Determine the (x, y) coordinate at the center of the cell enclosing the given text.  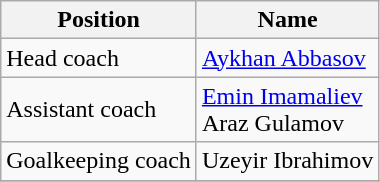
Emin Imamaliev Araz Gulamov (287, 110)
Uzeyir Ibrahimov (287, 161)
Head coach (99, 58)
Name (287, 20)
Aykhan Abbasov (287, 58)
Position (99, 20)
Assistant coach (99, 110)
Goalkeeping coach (99, 161)
